Output the (X, Y) coordinate of the center of the cell containing the given text.  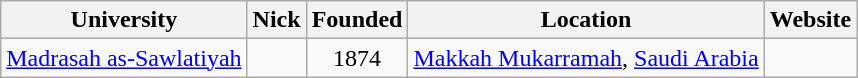
Nick (276, 20)
Founded (357, 20)
University (124, 20)
Makkah Mukarramah, Saudi Arabia (586, 58)
Madrasah as-Sawlatiyah (124, 58)
Website (810, 20)
Location (586, 20)
1874 (357, 58)
